Identify which cell holds the provided text, then report its (X, Y) central coordinate. 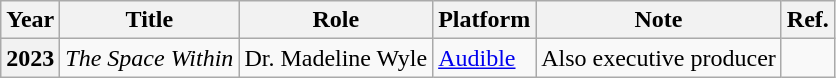
Platform (484, 20)
Role (336, 20)
Note (659, 20)
The Space Within (150, 58)
Ref. (808, 20)
2023 (30, 58)
Audible (484, 58)
Also executive producer (659, 58)
Year (30, 20)
Title (150, 20)
Dr. Madeline Wyle (336, 58)
